Scan for the cell matching the given text and deliver its (X, Y) coordinate at center. 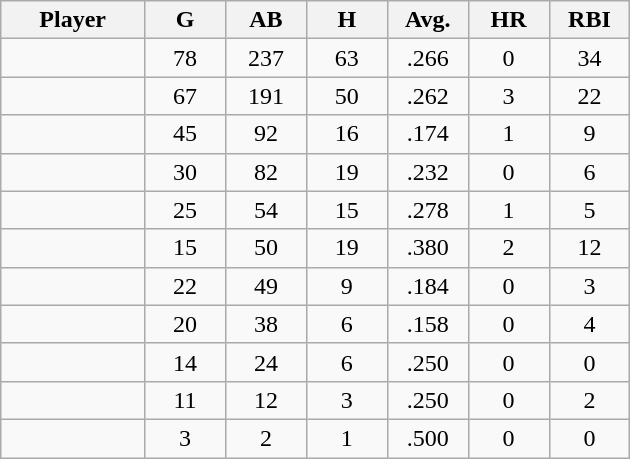
.380 (428, 248)
HR (508, 20)
4 (590, 324)
49 (266, 286)
92 (266, 134)
38 (266, 324)
RBI (590, 20)
.262 (428, 96)
20 (186, 324)
.278 (428, 210)
11 (186, 400)
14 (186, 362)
Avg. (428, 20)
H (346, 20)
.500 (428, 438)
30 (186, 172)
34 (590, 58)
Player (73, 20)
.184 (428, 286)
78 (186, 58)
.174 (428, 134)
45 (186, 134)
16 (346, 134)
237 (266, 58)
G (186, 20)
24 (266, 362)
67 (186, 96)
.266 (428, 58)
.232 (428, 172)
5 (590, 210)
.158 (428, 324)
63 (346, 58)
82 (266, 172)
AB (266, 20)
25 (186, 210)
54 (266, 210)
191 (266, 96)
